From the cell containing the given text, extract its center point as (x, y) coordinate. 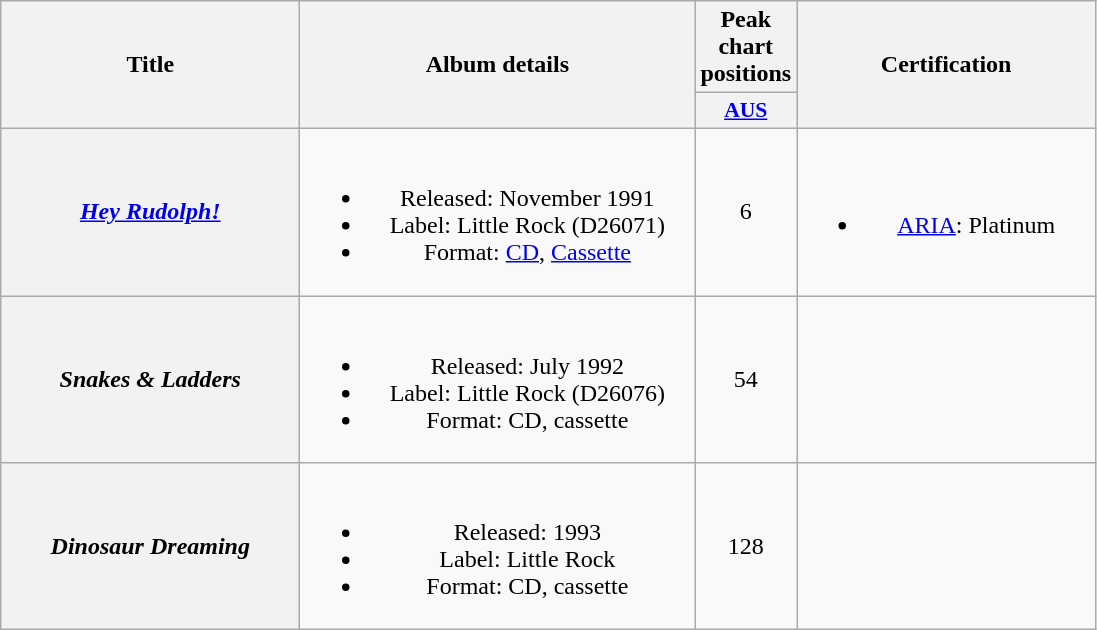
Released: 1993Label: Little RockFormat: CD, cassette (498, 546)
Album details (498, 65)
Dinosaur Dreaming (150, 546)
ARIA: Platinum (946, 212)
Released: July 1992Label: Little Rock (D26076)Format: CD, cassette (498, 380)
AUS (746, 111)
128 (746, 546)
6 (746, 212)
Peak chart positions (746, 47)
54 (746, 380)
Snakes & Ladders (150, 380)
Hey Rudolph! (150, 212)
Title (150, 65)
Certification (946, 65)
Released: November 1991Label: Little Rock (D26071)Format: CD, Cassette (498, 212)
